Extract the [x, y] coordinate from the center of the cell holding the provided text.  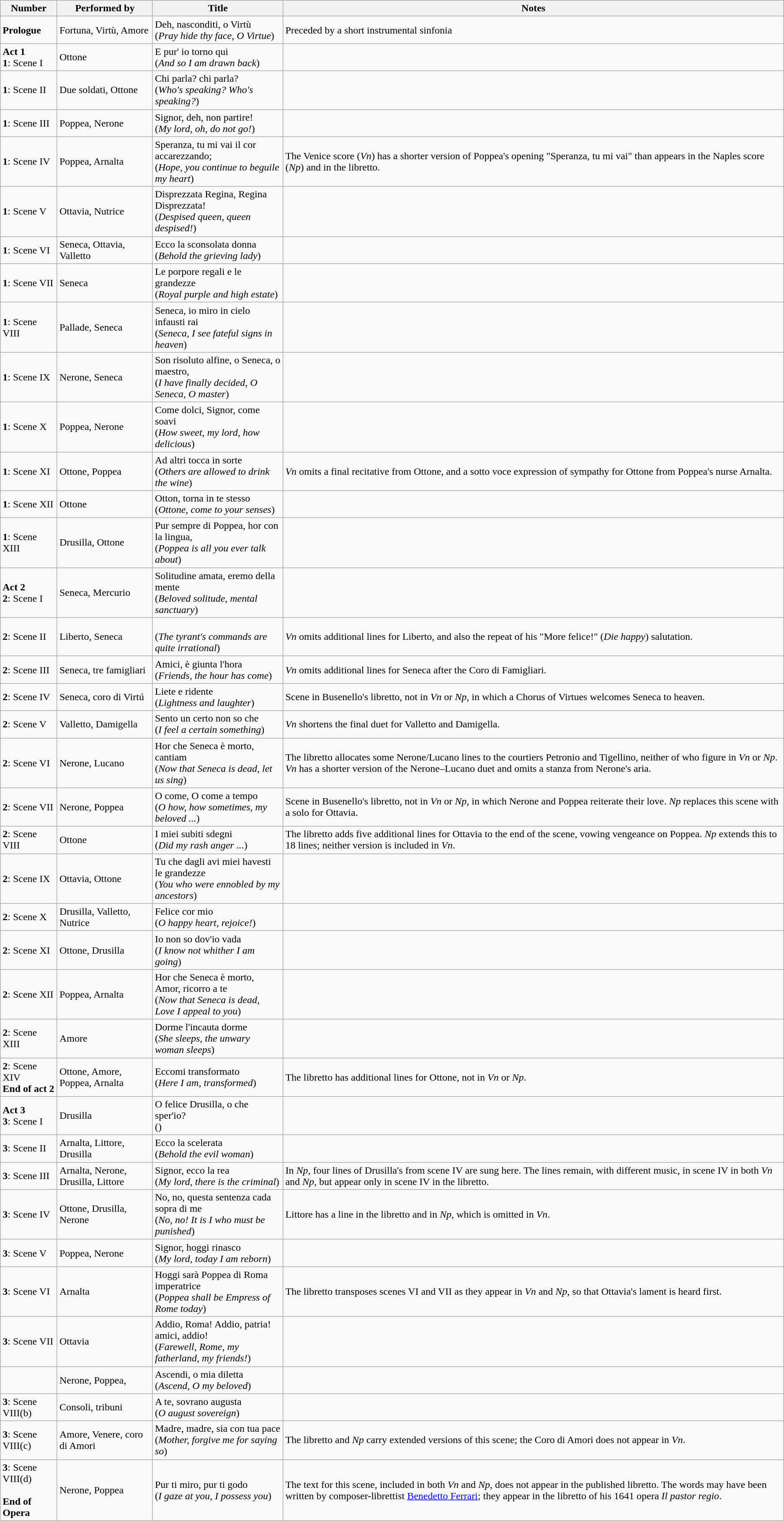
3: Scene III [29, 1176]
1: Scene X [29, 427]
Amore [105, 1038]
Nerone, Lucano [105, 763]
2: Scene IV [29, 697]
Hor che Seneca è morto, cantiam(Now that Seneca is dead, let us sing) [218, 763]
Vn omits additional lines for Seneca after the Coro di Famigliari. [534, 670]
Disprezzata Regina, Regina Disprezzata!(Despised queen, queen despised!) [218, 211]
Seneca [105, 283]
I miei subiti sdegni(Did my rash anger ...) [218, 840]
The libretto transposes scenes VI and VII as they appear in Vn and Np, so that Ottavia's lament is heard first. [534, 1291]
Ecco la sconsolata donna(Behold the grieving lady) [218, 250]
Performed by [105, 8]
Vn omits additional lines for Liberto, and also the repeat of his "More felice!" (Die happy) salutation. [534, 637]
Vn omits a final recitative from Ottone, and a sotto voce expression of sympathy for Ottone from Poppea's nurse Arnalta. [534, 471]
Signor, hoggi rinasco(My lord, today I am reborn) [218, 1253]
Amore, Venere, coro di Amori [105, 1440]
Hor che Seneca è morto, Amor, ricorro a te(Now that Seneca is dead, Love I appeal to you) [218, 994]
1: Scene V [29, 211]
1: Scene IX [29, 377]
Seneca, Ottavia, Valletto [105, 250]
Solitudine amata, eremo della mente(Beloved solitude, mental sanctuary) [218, 592]
Littore has a line in the libretto and in Np, which is omitted in Vn. [534, 1214]
2: Scene VI [29, 763]
2: Scene VIII [29, 840]
Act 22: Scene I [29, 592]
Ecco la scelerata(Behold the evil woman) [218, 1149]
Liberto, Seneca [105, 637]
Consoli, tribuni [105, 1407]
2: Scene V [29, 724]
Hoggi sarà Poppea di Roma imperatrice(Poppea shall be Empress of Rome today) [218, 1291]
Pur sempre di Poppea, hor con la lingua,(Poppea is all you ever talk about) [218, 543]
Vn shortens the final duet for Valletto and Damigella. [534, 724]
1: Scene III [29, 123]
Ottavia, Nutrice [105, 211]
Preceded by a short instrumental sinfonia [534, 30]
Seneca, io miro in cielo infausti rai(Seneca, I see fateful signs in heaven) [218, 327]
Fortuna, Virtù, Amore [105, 30]
2: Scene XI [29, 950]
Liete e ridente(Lightness and laughter) [218, 697]
Madre, madre, sia con tua pace(Mother, forgive me for saying so) [218, 1440]
3: Scene V [29, 1253]
3: Scene VIII(c) [29, 1440]
Sento un certo non so che(I feel a certain something) [218, 724]
Scene in Busenello's libretto, not in Vn or Np, in which Nerone and Poppea reiterate their love. Np replaces this scene with a solo for Ottavia. [534, 807]
Notes [534, 8]
Amici, è giunta l'hora(Friends, the hour has come) [218, 670]
1: Scene VII [29, 283]
3: Scene VIII(b) [29, 1407]
A te, sovrano augusta(O august sovereign) [218, 1407]
Drusilla, Valletto, Nutrice [105, 917]
Arnalta, Littore, Drusilla [105, 1149]
Drusilla [105, 1116]
1: Scene II [29, 90]
2: Scene X [29, 917]
The Venice score (Vn) has a shorter version of Poppea's opening "Speranza, tu mi vai" than appears in the Naples score (Np) and in the libretto. [534, 162]
2: Scene VII [29, 807]
Valletto, Damigella [105, 724]
Signor, deh, non partire!(My lord, oh, do not go!) [218, 123]
Ascendi, o mia diletta(Ascend, O my beloved) [218, 1380]
Son risoluto alfine, o Seneca, o maestro,(I have finally decided, O Seneca, O master) [218, 377]
Act 33: Scene I [29, 1116]
1: Scene XII [29, 504]
1: Scene XI [29, 471]
Nerone, Seneca [105, 377]
Prologue [29, 30]
O come, O come a tempo(O how, how sometimes, my beloved ...) [218, 807]
Number [29, 8]
Arnalta [105, 1291]
2: Scene XII [29, 994]
Ottone, Poppea [105, 471]
Seneca, tre famigliari [105, 670]
Chi parla? chi parla?(Who's speaking? Who's speaking?) [218, 90]
(The tyrant's commands are quite irrational) [218, 637]
Le porpore regali e le grandezze(Royal purple and high estate) [218, 283]
2: Scene II [29, 637]
E pur' io torno qui(And so I am drawn back) [218, 57]
1: Scene VIII [29, 327]
Seneca, coro di Virtú [105, 697]
1: Scene XIII [29, 543]
Dorme l'incauta dorme(She sleeps, the unwary woman sleeps) [218, 1038]
2: Scene XIII [29, 1038]
3: Scene II [29, 1149]
3: Scene VIII(d)End of Opera [29, 1490]
The libretto has additional lines for Ottone, not in Vn or Np. [534, 1077]
Felice cor mio(O happy heart, rejoice!) [218, 917]
Speranza, tu mi vai il cor accarezzando;(Hope, you continue to beguile my heart) [218, 162]
Nerone, Poppea, [105, 1380]
Deh, nasconditi, o Virtù(Pray hide thy face, O Virtue) [218, 30]
Scene in Busenello's libretto, not in Vn or Np, in which a Chorus of Virtues welcomes Seneca to heaven. [534, 697]
3: Scene VII [29, 1342]
Arnalta, Nerone, Drusilla, Littore [105, 1176]
Ottone, Amore, Poppea, Arnalta [105, 1077]
Ottavia, Ottone [105, 878]
Title [218, 8]
2: Scene III [29, 670]
Pallade, Seneca [105, 327]
Otton, torna in te stesso(Ottone, come to your senses) [218, 504]
Come dolci, Signor, come soavi(How sweet, my lord, how delicious) [218, 427]
Pur ti miro, pur ti godo(I gaze at you, I possess you) [218, 1490]
1: Scene VI [29, 250]
Seneca, Mercurio [105, 592]
Due soldati, Ottone [105, 90]
No, no, questa sentenza cada sopra di me(No, no! It is I who must be punished) [218, 1214]
Tu che dagli avi miei havesti le grandezze(You who were ennobled by my ancestors) [218, 878]
1: Scene IV [29, 162]
Addio, Roma! Addio, patria! amici, addio!(Farewell, Rome, my fatherland, my friends!) [218, 1342]
2: Scene XIVEnd of act 2 [29, 1077]
Io non so dov'io vada(I know not whither I am going) [218, 950]
2: Scene IX [29, 878]
O felice Drusilla, o che sper'io?() [218, 1116]
Act 11: Scene I [29, 57]
Ottone, Drusilla, Nerone [105, 1214]
Ottavia [105, 1342]
Ottone, Drusilla [105, 950]
3: Scene VI [29, 1291]
3: Scene IV [29, 1214]
Drusilla, Ottone [105, 543]
The libretto and Np carry extended versions of this scene; the Coro di Amori does not appear in Vn. [534, 1440]
Signor, ecco la rea(My lord, there is the criminal) [218, 1176]
Eccomi transformato(Here I am, transformed) [218, 1077]
Ad altri tocca in sorte(Others are allowed to drink the wine) [218, 471]
